Detect which cell encompasses the target text, then output its [X, Y] center coordinate. 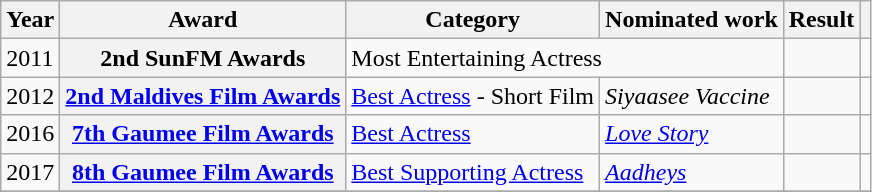
Best Actress [473, 134]
Most Entertaining Actress [564, 58]
2012 [30, 96]
Nominated work [692, 20]
8th Gaumee Film Awards [203, 172]
Siyaasee Vaccine [692, 96]
Year [30, 20]
Category [473, 20]
Award [203, 20]
2011 [30, 58]
Result [821, 20]
Love Story [692, 134]
2nd SunFM Awards [203, 58]
Aadheys [692, 172]
7th Gaumee Film Awards [203, 134]
2017 [30, 172]
Best Actress - Short Film [473, 96]
2016 [30, 134]
Best Supporting Actress [473, 172]
2nd Maldives Film Awards [203, 96]
